Detect which cell encompasses the target text, then output its [x, y] center coordinate. 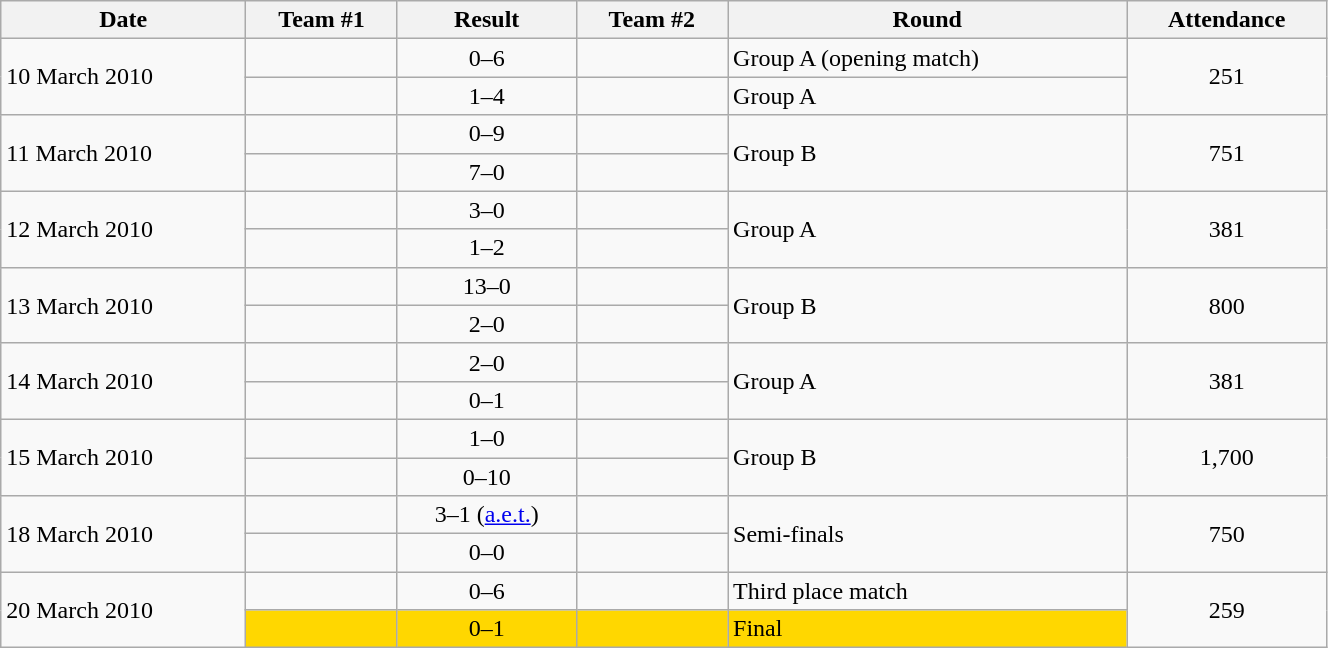
1,700 [1227, 457]
800 [1227, 305]
Attendance [1227, 20]
259 [1227, 610]
12 March 2010 [124, 229]
0–10 [486, 477]
Final [928, 629]
1–2 [486, 248]
3–1 (a.e.t.) [486, 515]
0–0 [486, 553]
Group A (opening match) [928, 58]
Team #1 [322, 20]
Date [124, 20]
7–0 [486, 172]
11 March 2010 [124, 153]
3–0 [486, 210]
251 [1227, 77]
18 March 2010 [124, 534]
1–0 [486, 438]
Result [486, 20]
13 March 2010 [124, 305]
1–4 [486, 96]
10 March 2010 [124, 77]
14 March 2010 [124, 381]
15 March 2010 [124, 457]
Team #2 [652, 20]
0–9 [486, 134]
20 March 2010 [124, 610]
Third place match [928, 591]
750 [1227, 534]
751 [1227, 153]
13–0 [486, 286]
Semi-finals [928, 534]
Round [928, 20]
